Find where the given text appears and provide that cell's center as [X, Y] coordinate. 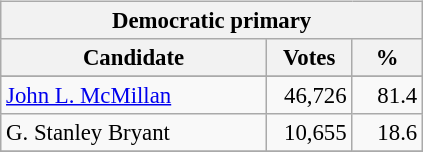
18.6 [388, 133]
G. Stanley Bryant [134, 133]
Democratic primary [212, 21]
Candidate [134, 58]
10,655 [309, 133]
46,726 [309, 96]
81.4 [388, 96]
Votes [309, 58]
John L. McMillan [134, 96]
% [388, 58]
